Return [x, y] of the center of cell containing provided text 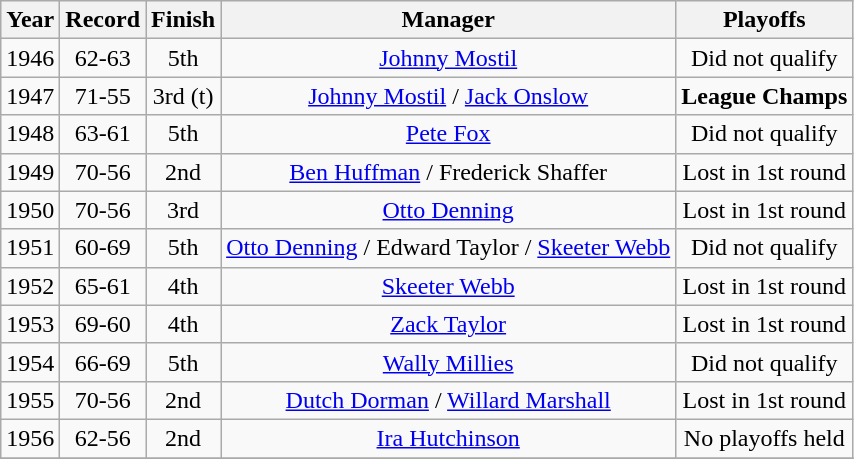
60-69 [103, 248]
Wally Millies [448, 362]
3rd (t) [184, 96]
1956 [30, 438]
Year [30, 20]
Otto Denning / Edward Taylor / Skeeter Webb [448, 248]
1953 [30, 324]
Ben Huffman / Frederick Shaffer [448, 172]
1949 [30, 172]
3rd [184, 210]
1951 [30, 248]
Johnny Mostil / Jack Onslow [448, 96]
Zack Taylor [448, 324]
Finish [184, 20]
63-61 [103, 134]
Johnny Mostil [448, 58]
1948 [30, 134]
Ira Hutchinson [448, 438]
1955 [30, 400]
Manager [448, 20]
1954 [30, 362]
Dutch Dorman / Willard Marshall [448, 400]
Skeeter Webb [448, 286]
1946 [30, 58]
League Champs [764, 96]
Otto Denning [448, 210]
71-55 [103, 96]
1952 [30, 286]
69-60 [103, 324]
1947 [30, 96]
66-69 [103, 362]
65-61 [103, 286]
Pete Fox [448, 134]
62-56 [103, 438]
62-63 [103, 58]
No playoffs held [764, 438]
Record [103, 20]
1950 [30, 210]
Playoffs [764, 20]
